Extract the [X, Y] coordinate from the center of the cell holding the provided text.  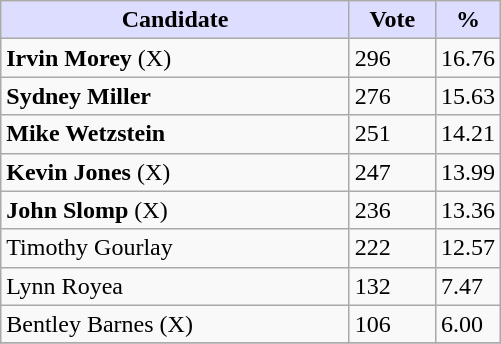
247 [392, 172]
% [468, 20]
Sydney Miller [176, 96]
132 [392, 286]
106 [392, 324]
14.21 [468, 134]
Bentley Barnes (X) [176, 324]
7.47 [468, 286]
13.99 [468, 172]
13.36 [468, 210]
296 [392, 58]
222 [392, 248]
Vote [392, 20]
Kevin Jones (X) [176, 172]
251 [392, 134]
Lynn Royea [176, 286]
6.00 [468, 324]
12.57 [468, 248]
16.76 [468, 58]
Candidate [176, 20]
276 [392, 96]
Timothy Gourlay [176, 248]
Irvin Morey (X) [176, 58]
236 [392, 210]
John Slomp (X) [176, 210]
15.63 [468, 96]
Mike Wetzstein [176, 134]
